Detect which cell encompasses the target text, then output its (X, Y) center coordinate. 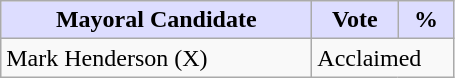
Mark Henderson (X) (156, 58)
Acclaimed (383, 58)
Vote (355, 20)
% (426, 20)
Mayoral Candidate (156, 20)
